Search for the cell housing the specified text and yield its (x, y) center coordinate. 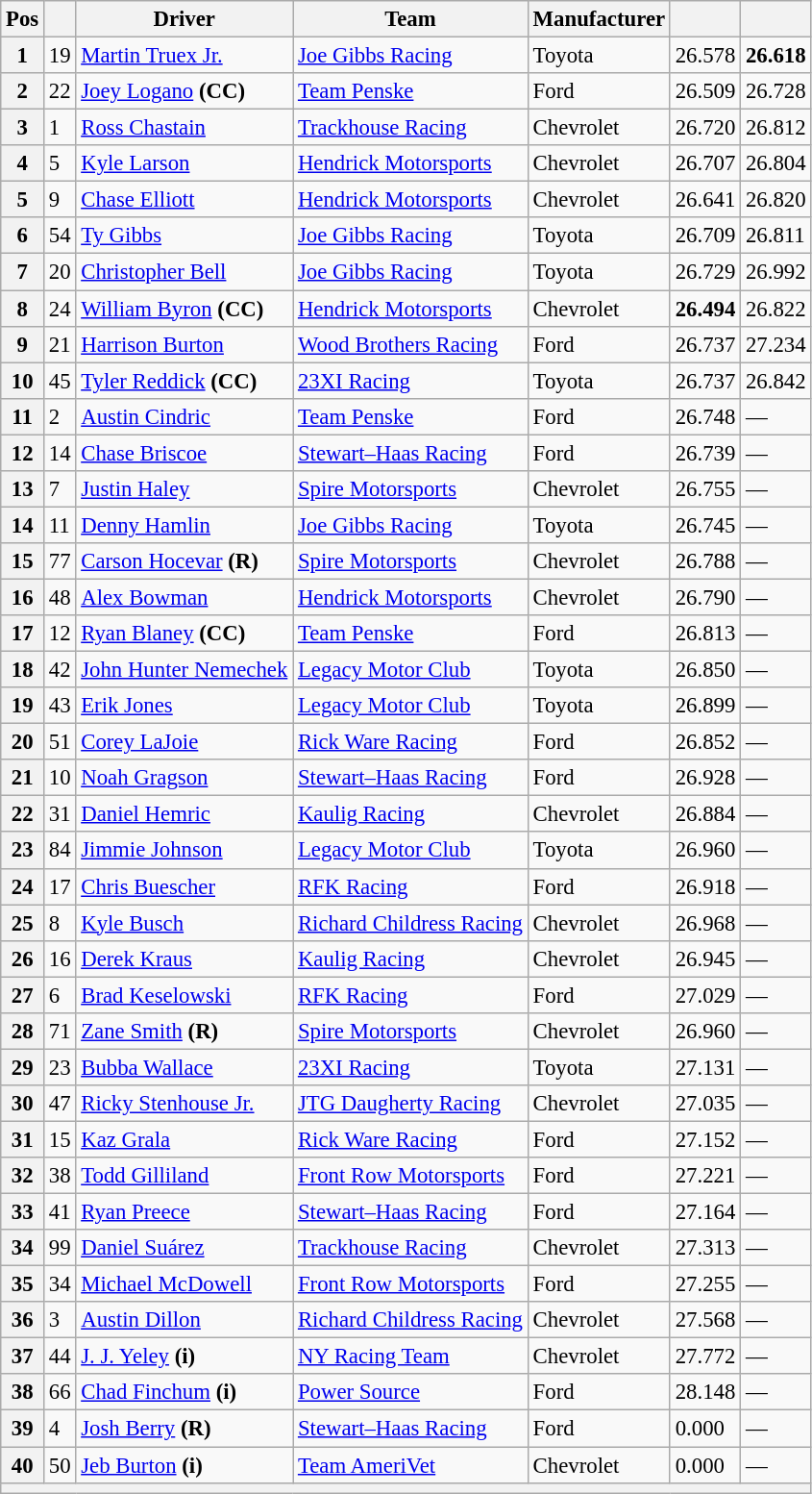
Alex Bowman (185, 597)
71 (60, 1032)
26.918 (705, 886)
66 (60, 1393)
51 (60, 742)
Josh Berry (R) (185, 1429)
26.899 (705, 706)
Chad Finchum (i) (185, 1393)
26.720 (705, 128)
29 (23, 1067)
Kyle Busch (185, 923)
Wood Brothers Racing (411, 344)
Todd Gilliland (185, 1176)
Denny Hamlin (185, 525)
26.739 (705, 453)
44 (60, 1357)
26.968 (705, 923)
Carson Hocevar (R) (185, 561)
26.811 (776, 236)
30 (23, 1104)
Team (411, 19)
50 (60, 1465)
Team AmeriVet (411, 1465)
26.578 (705, 56)
Chase Briscoe (185, 453)
77 (60, 561)
Daniel Hemric (185, 814)
26 (23, 959)
26.852 (705, 742)
26.745 (705, 525)
Brad Keselowski (185, 995)
36 (23, 1320)
Derek Kraus (185, 959)
26.728 (776, 91)
27.255 (705, 1284)
26.813 (705, 634)
NY Racing Team (411, 1357)
Bubba Wallace (185, 1067)
J. J. Yeley (i) (185, 1357)
84 (60, 851)
Zane Smith (R) (185, 1032)
26.788 (705, 561)
26.707 (705, 163)
99 (60, 1248)
26.820 (776, 200)
27.131 (705, 1067)
27.772 (705, 1357)
Tyler Reddick (CC) (185, 381)
26.804 (776, 163)
Ross Chastain (185, 128)
Justin Haley (185, 489)
35 (23, 1284)
37 (23, 1357)
25 (23, 923)
27.313 (705, 1248)
26.928 (705, 778)
26.618 (776, 56)
Austin Dillon (185, 1320)
26.641 (705, 200)
13 (23, 489)
Erik Jones (185, 706)
26.992 (776, 272)
48 (60, 597)
Pos (23, 19)
Corey LaJoie (185, 742)
Ryan Blaney (CC) (185, 634)
Harrison Burton (185, 344)
26.884 (705, 814)
Kyle Larson (185, 163)
26.748 (705, 416)
Michael McDowell (185, 1284)
27.029 (705, 995)
Chase Elliott (185, 200)
27.568 (705, 1320)
28.148 (705, 1393)
Joey Logano (CC) (185, 91)
26.790 (705, 597)
32 (23, 1176)
27.035 (705, 1104)
Chris Buescher (185, 886)
26.812 (776, 128)
Power Source (411, 1393)
39 (23, 1429)
Ricky Stenhouse Jr. (185, 1104)
47 (60, 1104)
43 (60, 706)
26.729 (705, 272)
28 (23, 1032)
Ty Gibbs (185, 236)
John Hunter Nemechek (185, 670)
JTG Daugherty Racing (411, 1104)
26.494 (705, 309)
26.850 (705, 670)
41 (60, 1212)
Kaz Grala (185, 1139)
27.152 (705, 1139)
Manufacturer (599, 19)
27.164 (705, 1212)
26.945 (705, 959)
42 (60, 670)
27.234 (776, 344)
33 (23, 1212)
William Byron (CC) (185, 309)
40 (23, 1465)
27 (23, 995)
26.755 (705, 489)
Daniel Suárez (185, 1248)
Christopher Bell (185, 272)
45 (60, 381)
26.842 (776, 381)
26.822 (776, 309)
Ryan Preece (185, 1212)
54 (60, 236)
Driver (185, 19)
Jimmie Johnson (185, 851)
Noah Gragson (185, 778)
Jeb Burton (i) (185, 1465)
Martin Truex Jr. (185, 56)
27.221 (705, 1176)
18 (23, 670)
26.509 (705, 91)
26.709 (705, 236)
Austin Cindric (185, 416)
